For the text-containing cell, return its midpoint in [X, Y] coordinate format. 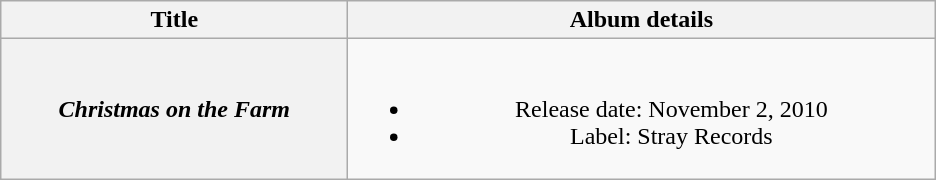
Christmas on the Farm [174, 109]
Release date: November 2, 2010Label: Stray Records [642, 109]
Title [174, 20]
Album details [642, 20]
